For the text-containing cell, return its midpoint in (X, Y) coordinate format. 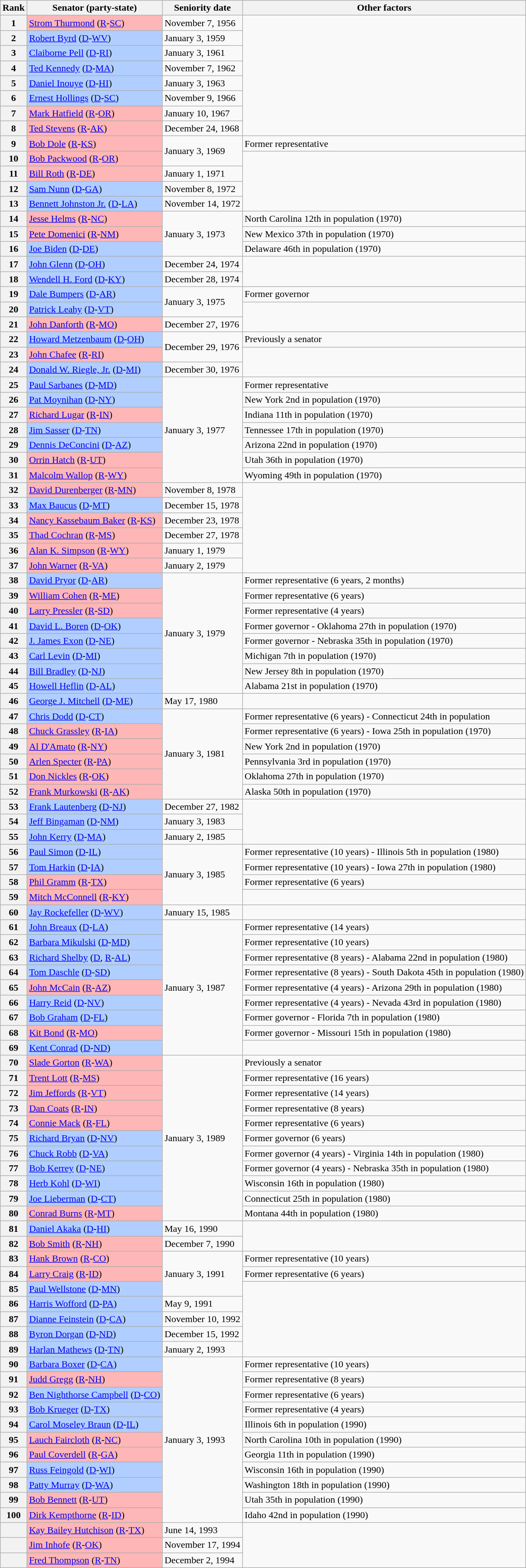
January 3, 1979 (202, 633)
Utah 35th in population (1990) (384, 1500)
31 (13, 475)
Donald W. Riegle, Jr. (D-MI) (95, 369)
68 (13, 1033)
Frank Murkowski (R-AK) (95, 792)
Chris Dodd (D-CT) (95, 716)
January 3, 1981 (202, 754)
3 (13, 53)
January 3, 1983 (202, 822)
Former representative (8 years) - Alabama 22nd in population (1980) (384, 957)
62 (13, 942)
Former governor - Florida 7th in population (1980) (384, 1018)
Bob Smith (R-NH) (95, 1244)
December 30, 1976 (202, 369)
56 (13, 852)
81 (13, 1229)
December 27, 1978 (202, 535)
Former representative (10 years) - Illinois 5th in population (1980) (384, 852)
Al D'Amato (R-NY) (95, 746)
89 (13, 1349)
37 (13, 565)
Other factors (384, 8)
63 (13, 957)
40 (13, 611)
Slade Gorton (R-WA) (95, 1063)
26 (13, 400)
99 (13, 1500)
Bob Graham (D-FL) (95, 1018)
85 (13, 1289)
Wendell H. Ford (D-KY) (95, 279)
91 (13, 1379)
Former representative (4 years) - Arizona 29th in population (1980) (384, 988)
Michigan 7th in population (1970) (384, 656)
8 (13, 128)
75 (13, 1138)
May 17, 1980 (202, 701)
Alabama 21st in population (1970) (384, 686)
North Carolina 12th in population (1970) (384, 219)
86 (13, 1304)
John Glenn (D-OH) (95, 264)
44 (13, 671)
Dale Bumpers (D-AR) (95, 294)
43 (13, 656)
January 3, 1985 (202, 874)
45 (13, 686)
November 9, 1966 (202, 98)
100 (13, 1515)
32 (13, 490)
Mark Hatfield (R-OR) (95, 113)
Mitch McConnell (R-KY) (95, 897)
December 27, 1982 (202, 807)
Dennis DeConcini (D-AZ) (95, 445)
John Chafee (R-RI) (95, 354)
Bennett Johnston Jr. (D-LA) (95, 204)
23 (13, 354)
Sam Nunn (D-GA) (95, 189)
Jim Jeffords (R-VT) (95, 1093)
Joe Biden (D-DE) (95, 249)
December 15, 1992 (202, 1334)
71 (13, 1078)
50 (13, 761)
16 (13, 249)
Arlen Specter (R-PA) (95, 761)
January 3, 1961 (202, 53)
Former governor - Nebraska 35th in population (1970) (384, 641)
Byron Dorgan (D-ND) (95, 1334)
57 (13, 867)
27 (13, 415)
Thad Cochran (R-MS) (95, 535)
73 (13, 1108)
93 (13, 1410)
70 (13, 1063)
Bob Packwood (R-OR) (95, 158)
97 (13, 1470)
John Breaux (D-LA) (95, 927)
Lauch Faircloth (R-NC) (95, 1440)
12 (13, 189)
May 16, 1990 (202, 1229)
John McCain (R-AZ) (95, 988)
Patrick Leahy (D-VT) (95, 309)
19 (13, 294)
November 8, 1972 (202, 189)
76 (13, 1153)
November 8, 1978 (202, 490)
January 2, 1985 (202, 837)
November 7, 1962 (202, 68)
Bob Bennett (R-UT) (95, 1500)
Former governor (384, 294)
Harry Reid (D-NV) (95, 1003)
6 (13, 98)
52 (13, 792)
10 (13, 158)
94 (13, 1425)
December 29, 1976 (202, 347)
Bill Bradley (D-NJ) (95, 671)
Harris Wofford (D-PA) (95, 1304)
15 (13, 234)
Patty Murray (D-WA) (95, 1485)
25 (13, 384)
60 (13, 912)
Former governor - Missouri 15th in population (1980) (384, 1033)
January 3, 1989 (202, 1138)
88 (13, 1334)
95 (13, 1440)
35 (13, 535)
Bob Dole (R-KS) (95, 143)
Former representative (6 years) - Iowa 25th in population (1970) (384, 731)
Connie Mack (R-FL) (95, 1123)
9 (13, 143)
David L. Boren (D-OK) (95, 626)
Georgia 11th in population (1990) (384, 1455)
January 3, 1991 (202, 1274)
7 (13, 113)
December 24, 1974 (202, 264)
Idaho 42nd in population (1990) (384, 1515)
David Durenberger (R-MN) (95, 490)
December 24, 1968 (202, 128)
Alan K. Simpson (R-WY) (95, 550)
42 (13, 641)
54 (13, 822)
Orrin Hatch (R-UT) (95, 460)
David Pryor (D-AR) (95, 580)
Fred Thompson (R-TN) (95, 1560)
67 (13, 1018)
Tom Daschle (D-SD) (95, 972)
83 (13, 1259)
Barbara Boxer (D-CA) (95, 1364)
Harlan Mathews (D-TN) (95, 1349)
Arizona 22nd in population (1970) (384, 445)
Paul Sarbanes (D-MD) (95, 384)
Phil Gramm (R-TX) (95, 882)
Former governor (4 years) - Virginia 14th in population (1980) (384, 1153)
New Jersey 8th in population (1970) (384, 671)
January 3, 1969 (202, 151)
November 17, 1994 (202, 1545)
Jim Inhofe (R-OK) (95, 1545)
17 (13, 264)
November 14, 1972 (202, 204)
13 (13, 204)
Don Nickles (R-OK) (95, 776)
Barbara Mikulski (D-MD) (95, 942)
38 (13, 580)
79 (13, 1199)
34 (13, 520)
Indiana 11th in population (1970) (384, 415)
Former representative (8 years) - South Dakota 45th in population (1980) (384, 972)
Judd Gregg (R-NH) (95, 1379)
65 (13, 988)
92 (13, 1394)
11 (13, 173)
Howell Heflin (D-AL) (95, 686)
Conrad Burns (R-MT) (95, 1214)
Robert Byrd (D-WV) (95, 38)
Frank Lautenberg (D-NJ) (95, 807)
2 (13, 38)
January 3, 1987 (202, 988)
48 (13, 731)
Utah 36th in population (1970) (384, 460)
Oklahoma 27th in population (1970) (384, 776)
Rank (13, 8)
64 (13, 972)
Jeff Bingaman (D-NM) (95, 822)
Bill Roth (R-DE) (95, 173)
Former representative (10 years) - Iowa 27th in population (1980) (384, 867)
Ben Nighthorse Campbell (D-CO) (95, 1394)
1 (13, 23)
June 14, 1993 (202, 1530)
5 (13, 83)
Seniority date (202, 8)
Daniel Inouye (D-HI) (95, 83)
51 (13, 776)
20 (13, 309)
78 (13, 1184)
January 2, 1993 (202, 1349)
Delaware 46th in population (1970) (384, 249)
Wisconsin 16th in population (1990) (384, 1470)
Former representative (6 years, 2 months) (384, 580)
December 28, 1974 (202, 279)
John Danforth (R-MO) (95, 324)
Connecticut 25th in population (1980) (384, 1199)
Chuck Robb (D-VA) (95, 1153)
Pat Moynihan (D-NY) (95, 400)
Chuck Grassley (R-IA) (95, 731)
98 (13, 1485)
November 10, 1992 (202, 1319)
Senator (party-state) (95, 8)
96 (13, 1455)
Tom Harkin (D-IA) (95, 867)
22 (13, 339)
January 3, 1973 (202, 234)
Larry Pressler (R-SD) (95, 611)
74 (13, 1123)
January 1, 1979 (202, 550)
Jim Sasser (D-TN) (95, 430)
28 (13, 430)
Tennessee 17th in population (1970) (384, 430)
Wisconsin 16th in population (1980) (384, 1184)
24 (13, 369)
Former governor (4 years) - Nebraska 35th in population (1980) (384, 1168)
58 (13, 882)
George J. Mitchell (D-ME) (95, 701)
Illinois 6th in population (1990) (384, 1425)
Kent Conrad (D-ND) (95, 1048)
Ted Stevens (R-AK) (95, 128)
December 7, 1990 (202, 1244)
Washington 18th in population (1990) (384, 1485)
January 3, 1963 (202, 83)
Howard Metzenbaum (D-OH) (95, 339)
72 (13, 1093)
Jesse Helms (R-NC) (95, 219)
55 (13, 837)
January 15, 1985 (202, 912)
Former governor (6 years) (384, 1138)
Bob Krueger (D-TX) (95, 1410)
January 3, 1977 (202, 430)
Former representative (16 years) (384, 1078)
Strom Thurmond (R-SC) (95, 23)
Kit Bond (R-MO) (95, 1033)
69 (13, 1048)
80 (13, 1214)
December 15, 1978 (202, 505)
77 (13, 1168)
Larry Craig (R-ID) (95, 1274)
Jay Rockefeller (D-WV) (95, 912)
Former representative (4 years) - Nevada 43rd in population (1980) (384, 1003)
Ernest Hollings (D-SC) (95, 98)
30 (13, 460)
87 (13, 1319)
North Carolina 10th in population (1990) (384, 1440)
J. James Exon (D-NE) (95, 641)
January 10, 1967 (202, 113)
January 3, 1959 (202, 38)
John Warner (R-VA) (95, 565)
18 (13, 279)
66 (13, 1003)
Claiborne Pell (D-RI) (95, 53)
Paul Coverdell (R-GA) (95, 1455)
14 (13, 219)
39 (13, 596)
Ted Kennedy (D-MA) (95, 68)
46 (13, 701)
21 (13, 324)
Paul Wellstone (D-MN) (95, 1289)
Dirk Kempthorne (R-ID) (95, 1515)
59 (13, 897)
82 (13, 1244)
Nancy Kassebaum Baker (R-KS) (95, 520)
Dianne Feinstein (D-CA) (95, 1319)
Kay Bailey Hutchison (R-TX) (95, 1530)
84 (13, 1274)
61 (13, 927)
Pennsylvania 3rd in population (1970) (384, 761)
November 7, 1956 (202, 23)
4 (13, 68)
January 3, 1975 (202, 302)
Former representative (6 years) - Connecticut 24th in population (384, 716)
December 23, 1978 (202, 520)
Paul Simon (D-IL) (95, 852)
January 1, 1971 (202, 173)
Richard Shelby (D, R-AL) (95, 957)
Alaska 50th in population (1970) (384, 792)
53 (13, 807)
December 2, 1994 (202, 1560)
29 (13, 445)
May 9, 1991 (202, 1304)
Former governor - Oklahoma 27th in population (1970) (384, 626)
Dan Coats (R-IN) (95, 1108)
Herb Kohl (D-WI) (95, 1184)
January 3, 1993 (202, 1440)
Richard Lugar (R-IN) (95, 415)
Pete Domenici (R-NM) (95, 234)
Malcolm Wallop (R-WY) (95, 475)
Richard Bryan (D-NV) (95, 1138)
47 (13, 716)
49 (13, 746)
New Mexico 37th in population (1970) (384, 234)
Carl Levin (D-MI) (95, 656)
33 (13, 505)
Wyoming 49th in population (1970) (384, 475)
December 27, 1976 (202, 324)
41 (13, 626)
Daniel Akaka (D-HI) (95, 1229)
Carol Moseley Braun (D-IL) (95, 1425)
Joe Lieberman (D-CT) (95, 1199)
36 (13, 550)
Russ Feingold (D-WI) (95, 1470)
January 2, 1979 (202, 565)
Trent Lott (R-MS) (95, 1078)
Max Baucus (D-MT) (95, 505)
90 (13, 1364)
John Kerry (D-MA) (95, 837)
Bob Kerrey (D-NE) (95, 1168)
William Cohen (R-ME) (95, 596)
Montana 44th in population (1980) (384, 1214)
Hank Brown (R-CO) (95, 1259)
